Return [X, Y] of the center of cell containing provided text 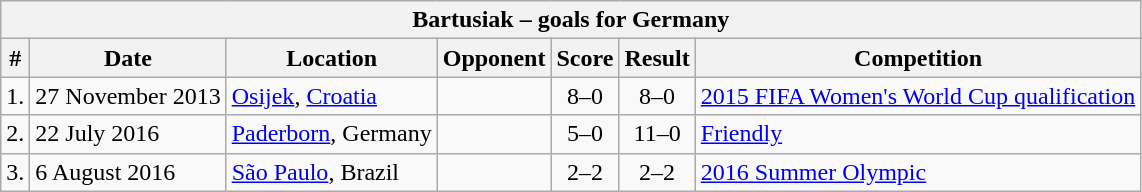
Date [128, 58]
11–0 [657, 134]
Competition [918, 58]
Score [585, 58]
2. [16, 134]
22 July 2016 [128, 134]
Bartusiak – goals for Germany [571, 20]
Osijek, Croatia [332, 96]
Result [657, 58]
3. [16, 172]
Paderborn, Germany [332, 134]
# [16, 58]
Opponent [494, 58]
São Paulo, Brazil [332, 172]
1. [16, 96]
27 November 2013 [128, 96]
6 August 2016 [128, 172]
2016 Summer Olympic [918, 172]
Friendly [918, 134]
2015 FIFA Women's World Cup qualification [918, 96]
5–0 [585, 134]
Location [332, 58]
